Scan for the cell matching the given text and deliver its [x, y] coordinate at center. 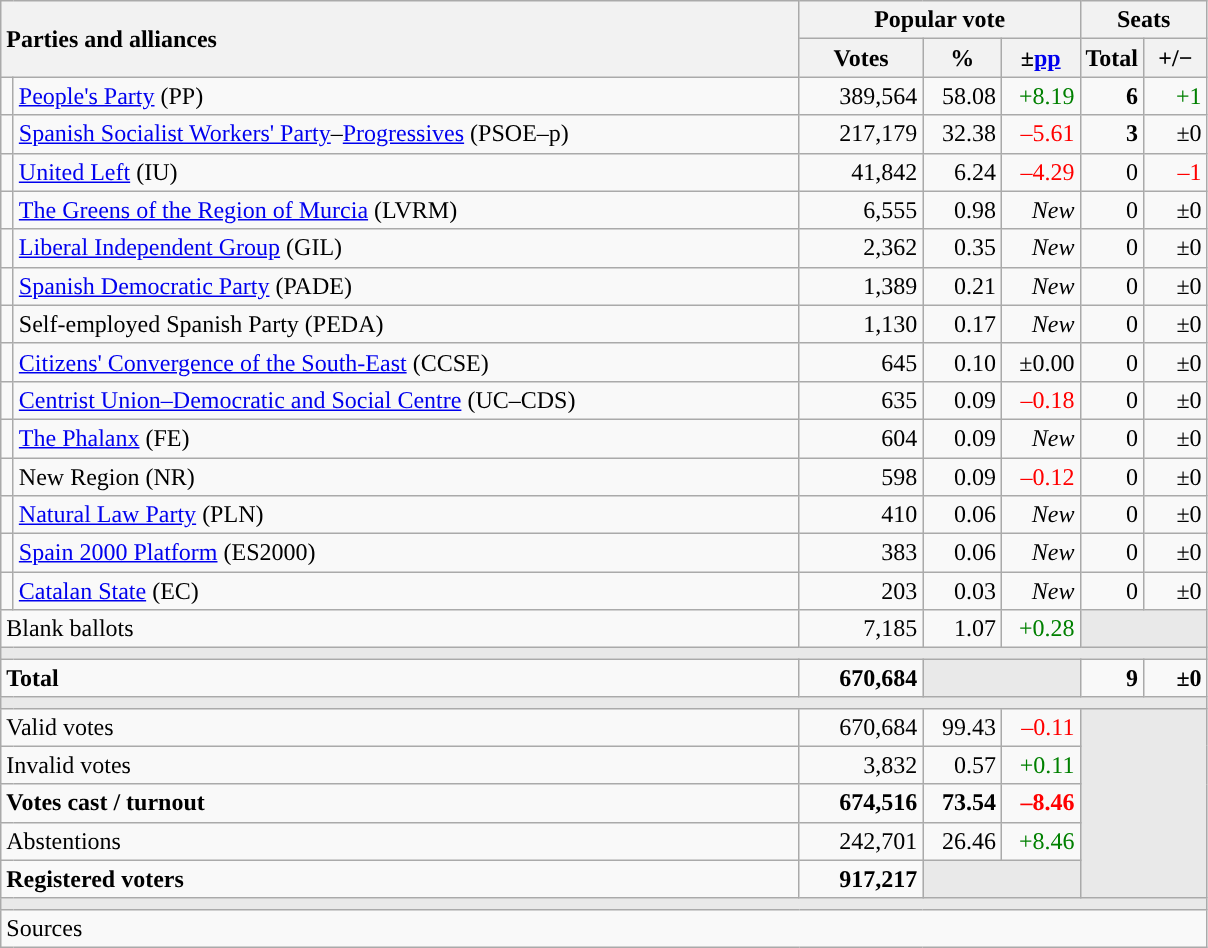
New Region (NR) [406, 477]
0.17 [962, 324]
The Greens of the Region of Murcia (LVRM) [406, 210]
% [962, 58]
Liberal Independent Group (GIL) [406, 248]
Invalid votes [400, 765]
–0.12 [1040, 477]
United Left (IU) [406, 172]
383 [861, 553]
Centrist Union–Democratic and Social Centre (UC–CDS) [406, 400]
598 [861, 477]
217,179 [861, 134]
203 [861, 591]
Self-employed Spanish Party (PEDA) [406, 324]
+1 [1176, 96]
0.98 [962, 210]
Natural Law Party (PLN) [406, 515]
+8.46 [1040, 841]
+0.28 [1040, 629]
1.07 [962, 629]
410 [861, 515]
645 [861, 362]
635 [861, 400]
Seats [1144, 20]
–5.61 [1040, 134]
–8.46 [1040, 803]
9 [1112, 678]
–0.11 [1040, 727]
41,842 [861, 172]
0.21 [962, 286]
The Phalanx (FE) [406, 438]
917,217 [861, 879]
+/− [1176, 58]
0.35 [962, 248]
7,185 [861, 629]
Popular vote [940, 20]
58.08 [962, 96]
Catalan State (EC) [406, 591]
99.43 [962, 727]
6,555 [861, 210]
Abstentions [400, 841]
Spanish Socialist Workers' Party–Progressives (PSOE–p) [406, 134]
Votes [861, 58]
604 [861, 438]
People's Party (PP) [406, 96]
Spanish Democratic Party (PADE) [406, 286]
1,389 [861, 286]
73.54 [962, 803]
0.10 [962, 362]
6 [1112, 96]
+0.11 [1040, 765]
32.38 [962, 134]
3,832 [861, 765]
Votes cast / turnout [400, 803]
Sources [604, 928]
±0.00 [1040, 362]
3 [1112, 134]
–4.29 [1040, 172]
242,701 [861, 841]
Blank ballots [400, 629]
6.24 [962, 172]
+8.19 [1040, 96]
±pp [1040, 58]
0.03 [962, 591]
Registered voters [400, 879]
2,362 [861, 248]
674,516 [861, 803]
–1 [1176, 172]
389,564 [861, 96]
–0.18 [1040, 400]
Citizens' Convergence of the South-East (CCSE) [406, 362]
Valid votes [400, 727]
0.57 [962, 765]
Spain 2000 Platform (ES2000) [406, 553]
1,130 [861, 324]
26.46 [962, 841]
Parties and alliances [400, 39]
